Output the (X, Y) coordinate of the center of the cell containing the given text.  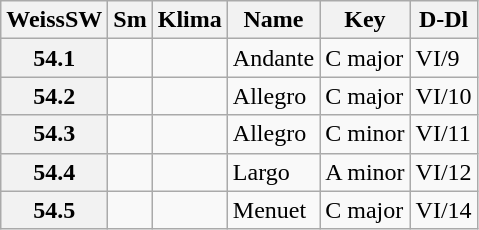
54.5 (54, 210)
Name (273, 20)
Andante (273, 58)
D-Dl (444, 20)
Key (365, 20)
VI/11 (444, 134)
WeissSW (54, 20)
VI/9 (444, 58)
54.2 (54, 96)
54.1 (54, 58)
VI/10 (444, 96)
Klima (190, 20)
A minor (365, 172)
VI/14 (444, 210)
C minor (365, 134)
Largo (273, 172)
Menuet (273, 210)
Sm (130, 20)
54.4 (54, 172)
VI/12 (444, 172)
54.3 (54, 134)
